Locate the cell with the specified text and output its [x, y] center coordinate. 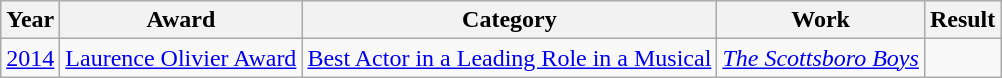
Year [30, 20]
Laurence Olivier Award [181, 58]
The Scottsboro Boys [820, 58]
2014 [30, 58]
Best Actor in a Leading Role in a Musical [510, 58]
Award [181, 20]
Result [962, 20]
Work [820, 20]
Category [510, 20]
